Extract the [X, Y] coordinate from the center of the cell holding the provided text.  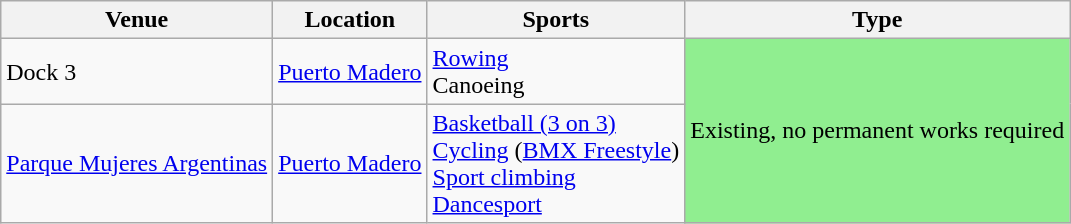
RowingCanoeing [556, 72]
Existing, no permanent works required [878, 131]
Sports [556, 20]
Venue [137, 20]
Location [350, 20]
Type [878, 20]
Basketball (3 on 3)Cycling (BMX Freestyle)Sport climbingDancesport [556, 164]
Dock 3 [137, 72]
Parque Mujeres Argentinas [137, 164]
